For the text-containing cell, return its midpoint in [X, Y] coordinate format. 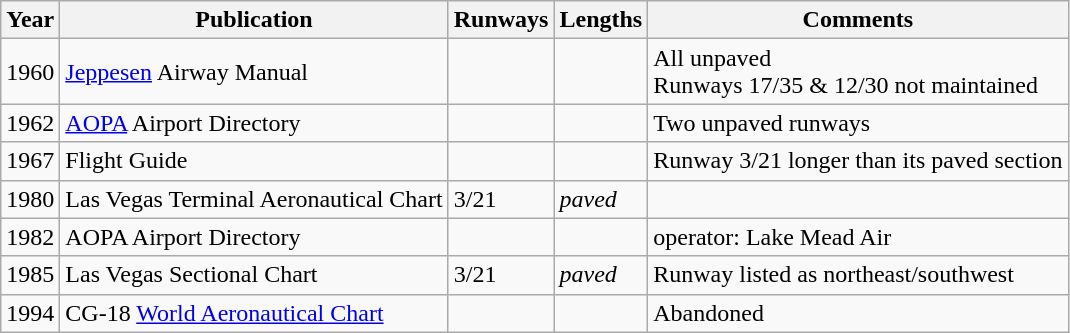
Jeppesen Airway Manual [254, 72]
Runways [501, 20]
All unpavedRunways 17/35 & 12/30 not maintained [858, 72]
Year [30, 20]
1985 [30, 275]
Flight Guide [254, 161]
1967 [30, 161]
1980 [30, 199]
1960 [30, 72]
Runway 3/21 longer than its paved section [858, 161]
Las Vegas Terminal Aeronautical Chart [254, 199]
Publication [254, 20]
Las Vegas Sectional Chart [254, 275]
Runway listed as northeast/southwest [858, 275]
Two unpaved runways [858, 123]
1962 [30, 123]
1994 [30, 313]
CG-18 World Aeronautical Chart [254, 313]
Lengths [601, 20]
1982 [30, 237]
operator: Lake Mead Air [858, 237]
Comments [858, 20]
Abandoned [858, 313]
